Capture the cell that displays the provided text and extract its [x, y] central coordinate. 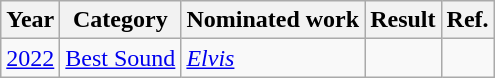
Year [30, 20]
2022 [30, 58]
Elvis [273, 58]
Ref. [468, 20]
Best Sound [120, 58]
Category [120, 20]
Nominated work [273, 20]
Result [403, 20]
